Capture the cell that displays the provided text and extract its (X, Y) central coordinate. 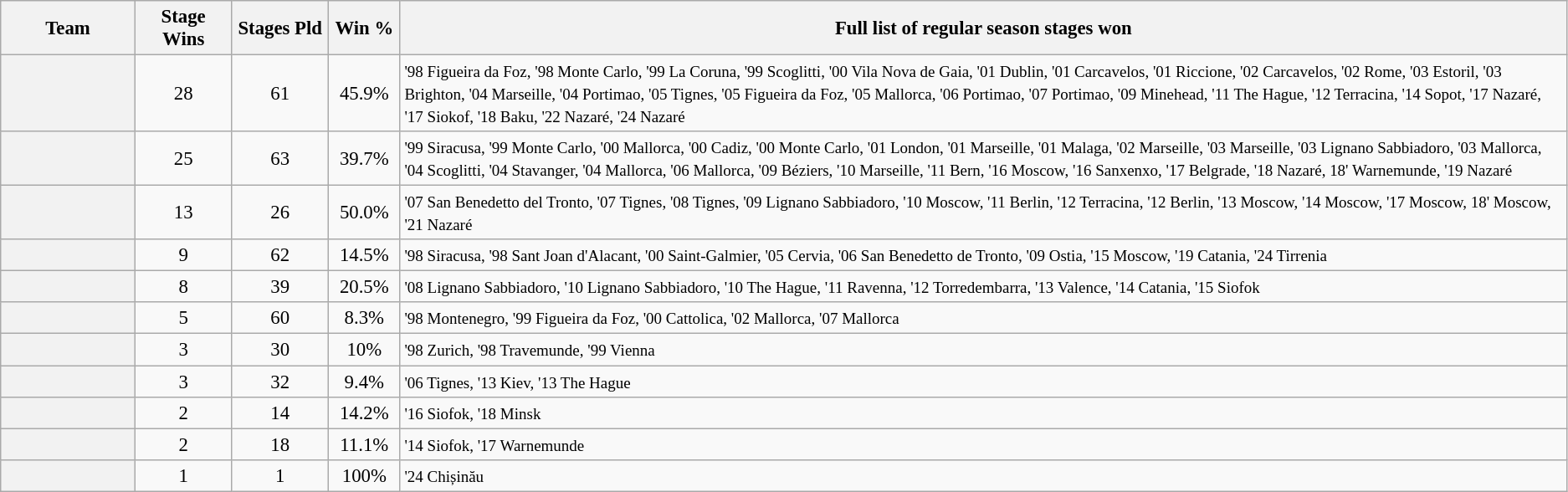
60 (280, 319)
39.7% (365, 159)
'14 Siofok, '17 Warnemunde (983, 444)
'16 Siofok, '18 Minsk (983, 413)
'98 Siracusa, '98 Sant Joan d'Alacant, '00 Saint-Galmier, '05 Cervia, '06 San Benedetto de Tronto, '09 Ostia, '15 Moscow, '19 Catania, '24 Tirrenia (983, 255)
11.1% (365, 444)
'06 Tignes, '13 Kiev, '13 The Hague (983, 382)
9.4% (365, 382)
Team (69, 28)
9 (183, 255)
Stages Pld (280, 28)
13 (183, 213)
26 (280, 213)
'98 Zurich, '98 Travemunde, '99 Vienna (983, 350)
'08 Lignano Sabbiadoro, '10 Lignano Sabbiadoro, '10 The Hague, '11 Ravenna, '12 Torredembarra, '13 Valence, '14 Catania, '15 Siofok (983, 287)
20.5% (365, 287)
14.2% (365, 413)
8.3% (365, 319)
39 (280, 287)
8 (183, 287)
14 (280, 413)
61 (280, 94)
45.9% (365, 94)
32 (280, 382)
5 (183, 319)
25 (183, 159)
50.0% (365, 213)
Win % (365, 28)
62 (280, 255)
10% (365, 350)
14.5% (365, 255)
28 (183, 94)
30 (280, 350)
63 (280, 159)
'98 Montenegro, '99 Figueira da Foz, '00 Cattolica, '02 Mallorca, '07 Mallorca (983, 319)
Full list of regular season stages won (983, 28)
'24 Chișinău (983, 475)
Stage Wins (183, 28)
18 (280, 444)
100% (365, 475)
